From the cell containing the given text, extract its center point as (X, Y) coordinate. 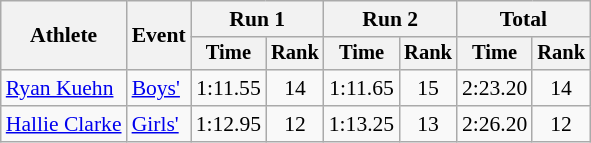
Total (524, 19)
Run 2 (390, 19)
2:23.20 (494, 88)
Run 1 (258, 19)
Event (159, 36)
1:11.55 (228, 88)
13 (428, 124)
1:11.65 (362, 88)
Hallie Clarke (64, 124)
Boys' (159, 88)
Girls' (159, 124)
2:26.20 (494, 124)
1:13.25 (362, 124)
Ryan Kuehn (64, 88)
Athlete (64, 36)
1:12.95 (228, 124)
15 (428, 88)
